Identify which cell holds the provided text, then report its [X, Y] central coordinate. 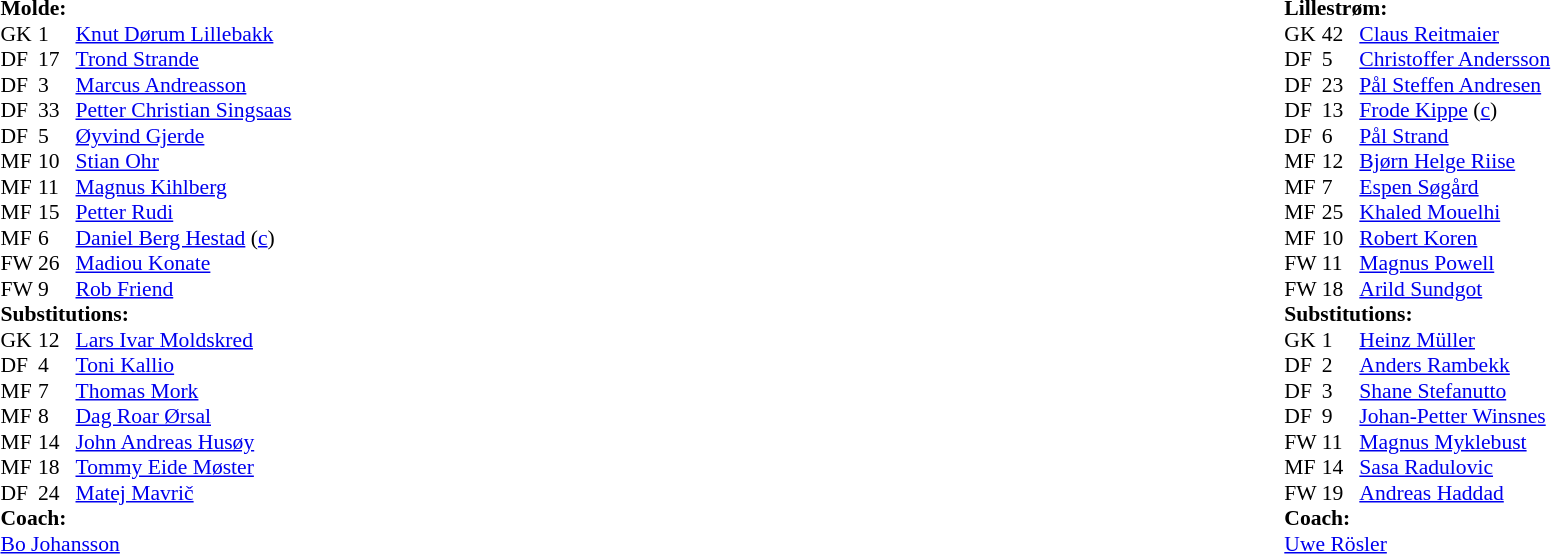
Lars Ivar Moldskred [184, 340]
John Andreas Husøy [184, 442]
25 [1341, 213]
Petter Christian Singsaas [184, 111]
Espen Søgård [1454, 187]
Dag Roar Ørsal [184, 417]
Madiou Konate [184, 263]
Øyvind Gjerde [184, 136]
Khaled Mouelhi [1454, 213]
Matej Mavrič [184, 493]
4 [57, 365]
Marcus Andreasson [184, 85]
Pål Steffen Andresen [1454, 85]
Anders Rambekk [1454, 365]
26 [57, 263]
Frode Kippe (c) [1454, 111]
Rob Friend [184, 289]
Claus Reitmaier [1454, 34]
Stian Ohr [184, 161]
Trond Strande [184, 59]
33 [57, 111]
Knut Dørum Lillebakk [184, 34]
Bjørn Helge Riise [1454, 161]
42 [1341, 34]
Magnus Kihlberg [184, 187]
Daniel Berg Hestad (c) [184, 238]
Sasa Radulovic [1454, 467]
Heinz Müller [1454, 340]
Magnus Powell [1454, 263]
Petter Rudi [184, 213]
Toni Kallio [184, 365]
Magnus Myklebust [1454, 442]
Arild Sundgot [1454, 289]
24 [57, 493]
19 [1341, 493]
Shane Stefanutto [1454, 391]
Robert Koren [1454, 238]
Pål Strand [1454, 136]
2 [1341, 365]
Christoffer Andersson [1454, 59]
8 [57, 417]
13 [1341, 111]
Tommy Eide Møster [184, 467]
Andreas Haddad [1454, 493]
23 [1341, 85]
Johan-Petter Winsnes [1454, 417]
17 [57, 59]
Thomas Mork [184, 391]
15 [57, 213]
